Capture the cell that displays the provided text and extract its (x, y) central coordinate. 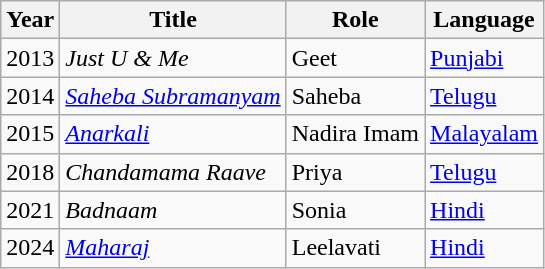
Title (173, 20)
Priya (355, 172)
Chandamama Raave (173, 172)
Year (30, 20)
Badnaam (173, 210)
Saheba Subramanyam (173, 96)
2021 (30, 210)
2018 (30, 172)
Role (355, 20)
Punjabi (484, 58)
Language (484, 20)
2024 (30, 248)
Anarkali (173, 134)
Just U & Me (173, 58)
Leelavati (355, 248)
Sonia (355, 210)
Geet (355, 58)
Nadira Imam (355, 134)
2014 (30, 96)
2015 (30, 134)
2013 (30, 58)
Maharaj (173, 248)
Malayalam (484, 134)
Saheba (355, 96)
